Return the [X, Y] coordinate for the center point of the cell that contains the specified text.  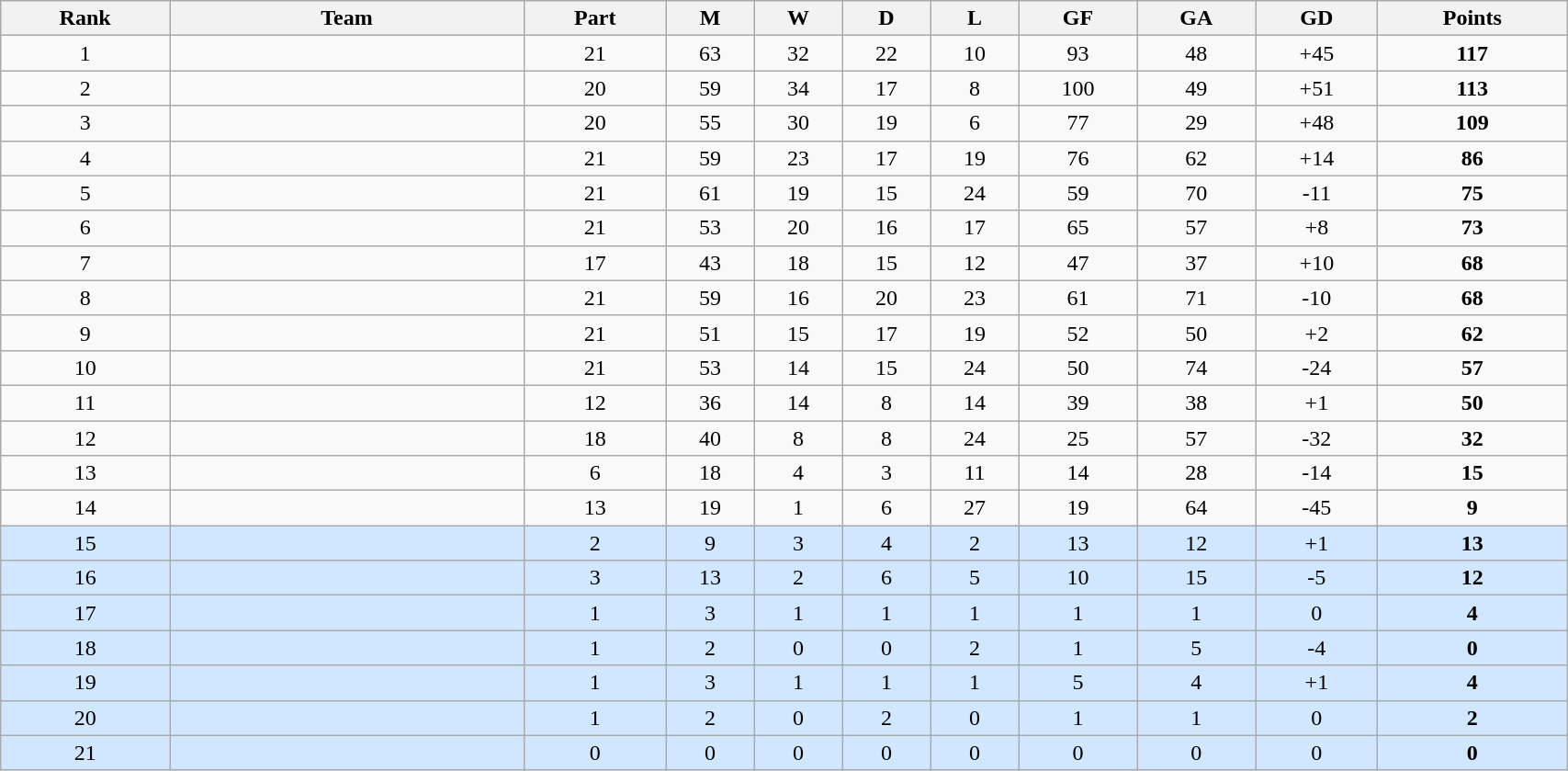
86 [1472, 158]
28 [1196, 473]
75 [1472, 193]
30 [798, 123]
37 [1196, 263]
+10 [1317, 263]
39 [1078, 403]
-45 [1317, 508]
117 [1472, 53]
25 [1078, 438]
100 [1078, 88]
29 [1196, 123]
51 [710, 333]
49 [1196, 88]
47 [1078, 263]
77 [1078, 123]
27 [975, 508]
34 [798, 88]
-14 [1317, 473]
40 [710, 438]
113 [1472, 88]
-24 [1317, 368]
L [975, 18]
-10 [1317, 298]
38 [1196, 403]
Team [347, 18]
7 [85, 263]
63 [710, 53]
M [710, 18]
Part [595, 18]
55 [710, 123]
-32 [1317, 438]
76 [1078, 158]
+8 [1317, 228]
93 [1078, 53]
48 [1196, 53]
+51 [1317, 88]
22 [886, 53]
74 [1196, 368]
73 [1472, 228]
D [886, 18]
64 [1196, 508]
Points [1472, 18]
-4 [1317, 648]
+2 [1317, 333]
70 [1196, 193]
GF [1078, 18]
-5 [1317, 578]
GD [1317, 18]
+14 [1317, 158]
43 [710, 263]
+45 [1317, 53]
+48 [1317, 123]
Rank [85, 18]
52 [1078, 333]
71 [1196, 298]
W [798, 18]
36 [710, 403]
109 [1472, 123]
GA [1196, 18]
-11 [1317, 193]
65 [1078, 228]
